Detect which cell encompasses the target text, then output its [x, y] center coordinate. 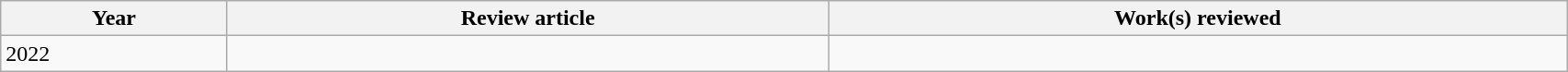
Year [114, 18]
2022 [114, 54]
Work(s) reviewed [1198, 18]
Review article [527, 18]
